For the text-containing cell, return its midpoint in [x, y] coordinate format. 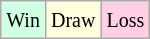
Loss [126, 20]
Win [24, 20]
Draw [72, 20]
